Provide the [X, Y] coordinate of the cell's center where the given text is located.  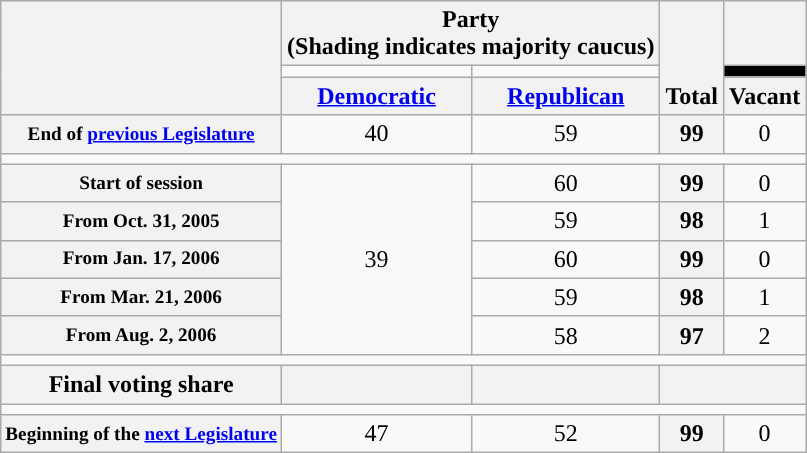
Republican [566, 96]
58 [566, 335]
39 [377, 259]
From Aug. 2, 2006 [142, 335]
47 [377, 434]
Party (Shading indicates majority caucus) [471, 34]
52 [566, 434]
Final voting share [142, 384]
From Jan. 17, 2006 [142, 259]
Vacant [764, 96]
Start of session [142, 183]
97 [692, 335]
2 [764, 335]
From Oct. 31, 2005 [142, 221]
Beginning of the next Legislature [142, 434]
From Mar. 21, 2006 [142, 297]
End of previous Legislature [142, 134]
Total [692, 58]
Democratic [377, 96]
40 [377, 134]
